Output the [X, Y] coordinate of the center of the cell containing the given text.  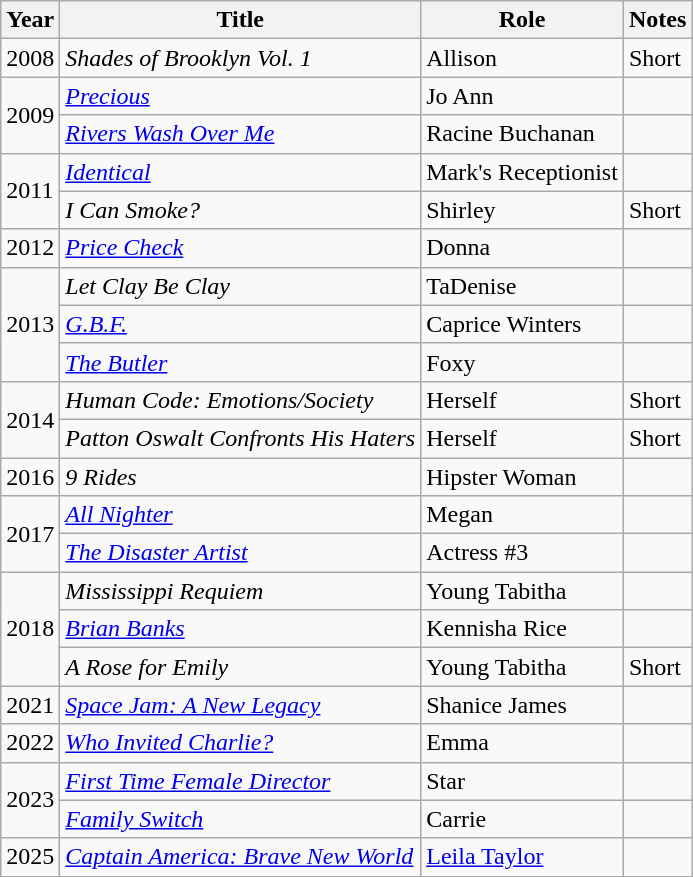
Carrie [522, 819]
Human Code: Emotions/Society [240, 400]
2011 [30, 191]
All Nighter [240, 515]
Shanice James [522, 705]
Racine Buchanan [522, 134]
Who Invited Charlie? [240, 743]
2022 [30, 743]
Kennisha Rice [522, 629]
Emma [522, 743]
Megan [522, 515]
Donna [522, 248]
TaDenise [522, 286]
Mark's Receptionist [522, 172]
Allison [522, 58]
Brian Banks [240, 629]
2009 [30, 115]
Role [522, 20]
Family Switch [240, 819]
2018 [30, 629]
2008 [30, 58]
Shirley [522, 210]
Star [522, 781]
Notes [657, 20]
2017 [30, 534]
Captain America: Brave New World [240, 857]
Precious [240, 96]
Leila Taylor [522, 857]
Identical [240, 172]
The Disaster Artist [240, 553]
2016 [30, 477]
The Butler [240, 362]
I Can Smoke? [240, 210]
G.B.F. [240, 324]
Foxy [522, 362]
Price Check [240, 248]
2023 [30, 800]
2014 [30, 419]
Hipster Woman [522, 477]
Let Clay Be Clay [240, 286]
2012 [30, 248]
Rivers Wash Over Me [240, 134]
9 Rides [240, 477]
2021 [30, 705]
A Rose for Emily [240, 667]
Caprice Winters [522, 324]
First Time Female Director [240, 781]
2025 [30, 857]
Patton Oswalt Confronts His Haters [240, 438]
Jo Ann [522, 96]
Year [30, 20]
Mississippi Requiem [240, 591]
Title [240, 20]
2013 [30, 324]
Shades of Brooklyn Vol. 1 [240, 58]
Space Jam: A New Legacy [240, 705]
Actress #3 [522, 553]
